Return the [X, Y] coordinate for the center point of the cell that contains the specified text.  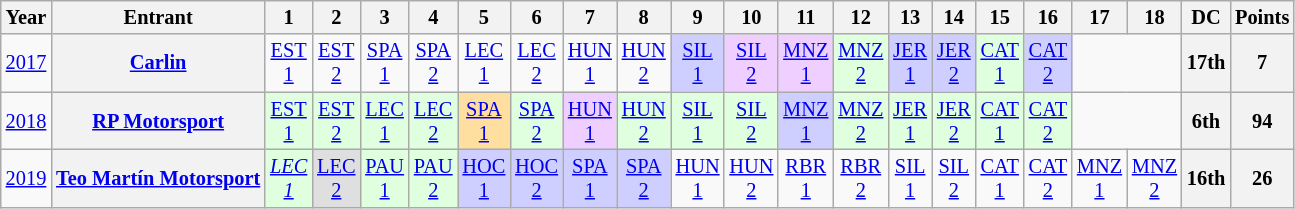
1 [288, 17]
13 [910, 17]
Points [1262, 17]
11 [806, 17]
17 [1100, 17]
Entrant [158, 17]
16 [1048, 17]
Year [26, 17]
15 [1000, 17]
HOC1 [484, 178]
2018 [26, 121]
3 [384, 17]
94 [1262, 121]
4 [434, 17]
RBR1 [806, 178]
Teo Martín Motorsport [158, 178]
Carlin [158, 63]
DC [1206, 17]
6th [1206, 121]
5 [484, 17]
RP Motorsport [158, 121]
PAU2 [434, 178]
14 [954, 17]
2 [336, 17]
HOC2 [536, 178]
6 [536, 17]
17th [1206, 63]
16th [1206, 178]
18 [1154, 17]
8 [644, 17]
9 [698, 17]
10 [751, 17]
12 [860, 17]
26 [1262, 178]
2017 [26, 63]
2019 [26, 178]
RBR2 [860, 178]
PAU1 [384, 178]
